Extract the (X, Y) coordinate from the center of the cell holding the provided text.  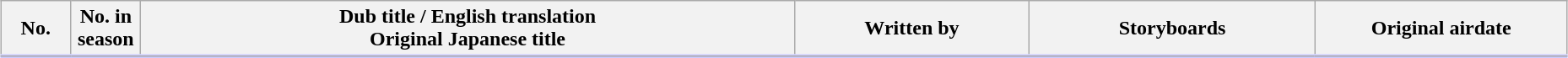
No. in season (106, 29)
Written by (911, 29)
No. (35, 29)
Storyboards (1173, 29)
Dub title / English translationOriginal Japanese title (468, 29)
Original airdate (1441, 29)
